Return the (x, y) coordinate for the center point of the cell that contains the specified text.  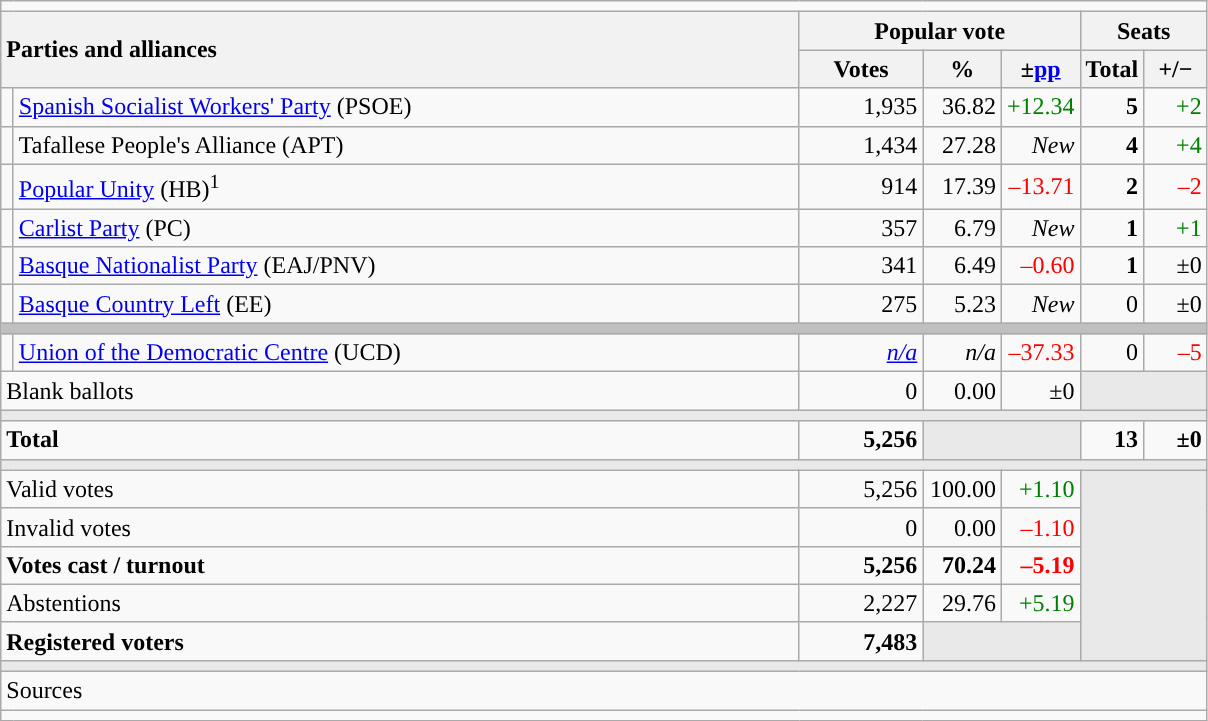
+1.10 (1040, 489)
–13.71 (1040, 186)
275 (861, 304)
29.76 (962, 603)
36.82 (962, 107)
1,935 (861, 107)
27.28 (962, 145)
–37.33 (1040, 353)
±pp (1040, 69)
–5 (1176, 353)
Spanish Socialist Workers' Party (PSOE) (406, 107)
17.39 (962, 186)
+2 (1176, 107)
6.49 (962, 266)
Votes (861, 69)
Seats (1144, 31)
Basque Nationalist Party (EAJ/PNV) (406, 266)
+1 (1176, 228)
% (962, 69)
2 (1112, 186)
–5.19 (1040, 565)
Votes cast / turnout (400, 565)
Popular Unity (HB)1 (406, 186)
5.23 (962, 304)
341 (861, 266)
–1.10 (1040, 527)
357 (861, 228)
Basque Country Left (EE) (406, 304)
Popular vote (940, 31)
Tafallese People's Alliance (APT) (406, 145)
–2 (1176, 186)
–0.60 (1040, 266)
1,434 (861, 145)
100.00 (962, 489)
70.24 (962, 565)
Blank ballots (400, 391)
Parties and alliances (400, 50)
Sources (604, 691)
6.79 (962, 228)
Carlist Party (PC) (406, 228)
Abstentions (400, 603)
Valid votes (400, 489)
Registered voters (400, 641)
+12.34 (1040, 107)
+/− (1176, 69)
13 (1112, 440)
7,483 (861, 641)
Union of the Democratic Centre (UCD) (406, 353)
5 (1112, 107)
Invalid votes (400, 527)
2,227 (861, 603)
914 (861, 186)
4 (1112, 145)
+5.19 (1040, 603)
+4 (1176, 145)
